Detect which cell encompasses the target text, then output its (X, Y) center coordinate. 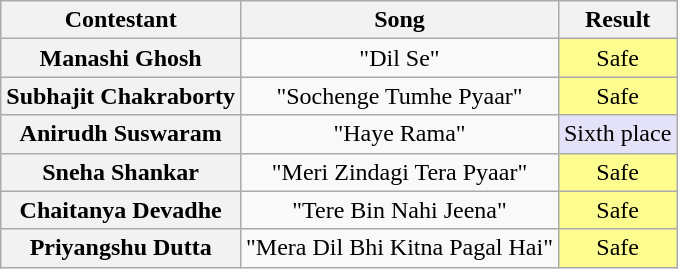
Result (617, 20)
Song (400, 20)
"Mera Dil Bhi Kitna Pagal Hai" (400, 248)
"Haye Rama" (400, 134)
"Sochenge Tumhe Pyaar" (400, 96)
Priyangshu Dutta (121, 248)
Chaitanya Devadhe (121, 210)
Manashi Ghosh (121, 58)
Sneha Shankar (121, 172)
Anirudh Suswaram (121, 134)
Contestant (121, 20)
"Dil Se" (400, 58)
"Meri Zindagi Tera Pyaar" (400, 172)
Sixth place (617, 134)
Subhajit Chakraborty (121, 96)
"Tere Bin Nahi Jeena" (400, 210)
